Determine the [X, Y] coordinate at the center of the cell enclosing the given text.  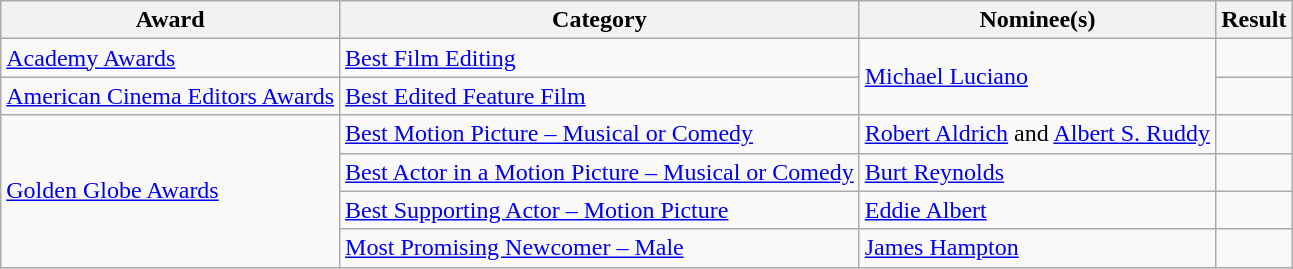
Category [600, 20]
American Cinema Editors Awards [170, 96]
Best Film Editing [600, 58]
Best Actor in a Motion Picture – Musical or Comedy [600, 172]
Result [1254, 20]
Best Edited Feature Film [600, 96]
Academy Awards [170, 58]
Eddie Albert [1037, 210]
Award [170, 20]
Nominee(s) [1037, 20]
Michael Luciano [1037, 77]
Robert Aldrich and Albert S. Ruddy [1037, 134]
Most Promising Newcomer – Male [600, 248]
Golden Globe Awards [170, 191]
Best Motion Picture – Musical or Comedy [600, 134]
James Hampton [1037, 248]
Best Supporting Actor – Motion Picture [600, 210]
Burt Reynolds [1037, 172]
